Provide the [x, y] coordinate of the cell's center where the given text is located.  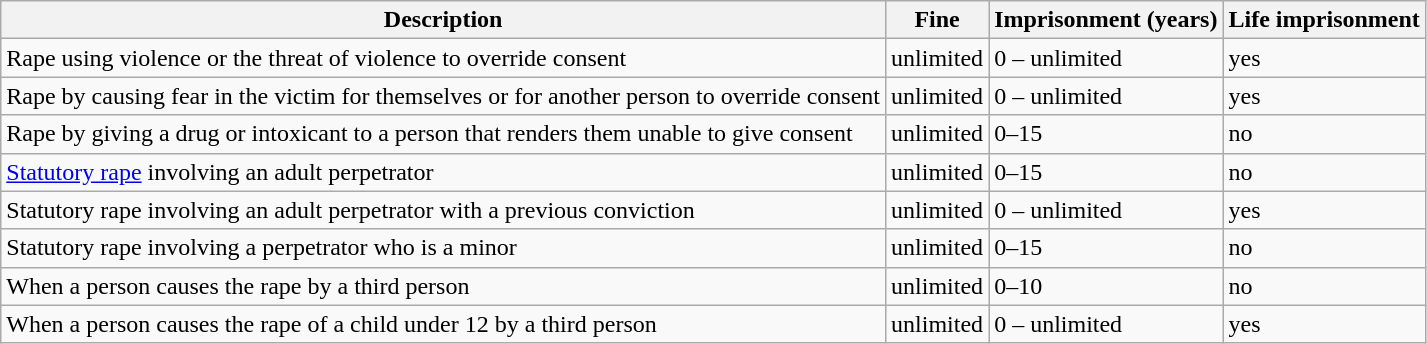
Statutory rape involving a perpetrator who is a minor [444, 248]
Life imprisonment [1324, 20]
0–10 [1106, 286]
Statutory rape involving an adult perpetrator [444, 172]
Description [444, 20]
Fine [938, 20]
Rape by giving a drug or intoxicant to a person that renders them unable to give consent [444, 134]
Rape by causing fear in the victim for themselves or for another person to override consent [444, 96]
Statutory rape involving an adult perpetrator with a previous conviction [444, 210]
When a person causes the rape by a third person [444, 286]
When a person causes the rape of a child under 12 by a third person [444, 324]
Imprisonment (years) [1106, 20]
Rape using violence or the threat of violence to override consent [444, 58]
